Pinpoint the cell where the given text exists, returning its (X, Y) midpoint coordinate. 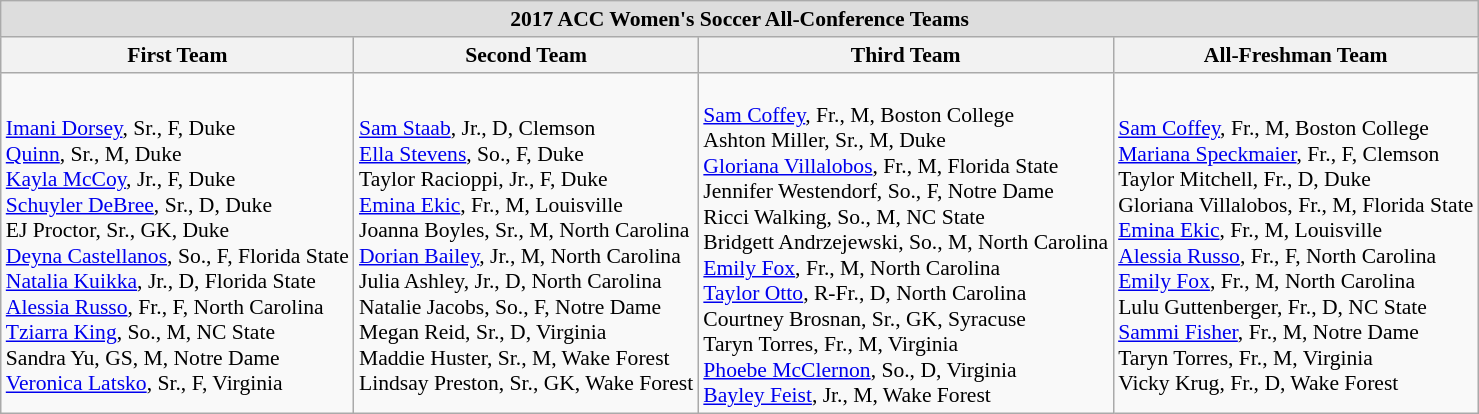
2017 ACC Women's Soccer All-Conference Teams (740, 19)
Third Team (906, 55)
First Team (178, 55)
All-Freshman Team (1296, 55)
Second Team (526, 55)
